From the cell containing the given text, extract its center point as [x, y] coordinate. 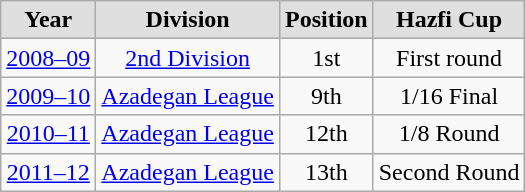
2nd Division [188, 58]
13th [326, 172]
12th [326, 134]
2010–11 [48, 134]
Second Round [449, 172]
Position [326, 20]
Year [48, 20]
1/8 Round [449, 134]
Division [188, 20]
Hazfi Cup [449, 20]
2011–12 [48, 172]
2008–09 [48, 58]
1/16 Final [449, 96]
First round [449, 58]
9th [326, 96]
2009–10 [48, 96]
1st [326, 58]
